Detect which cell encompasses the target text, then output its (x, y) center coordinate. 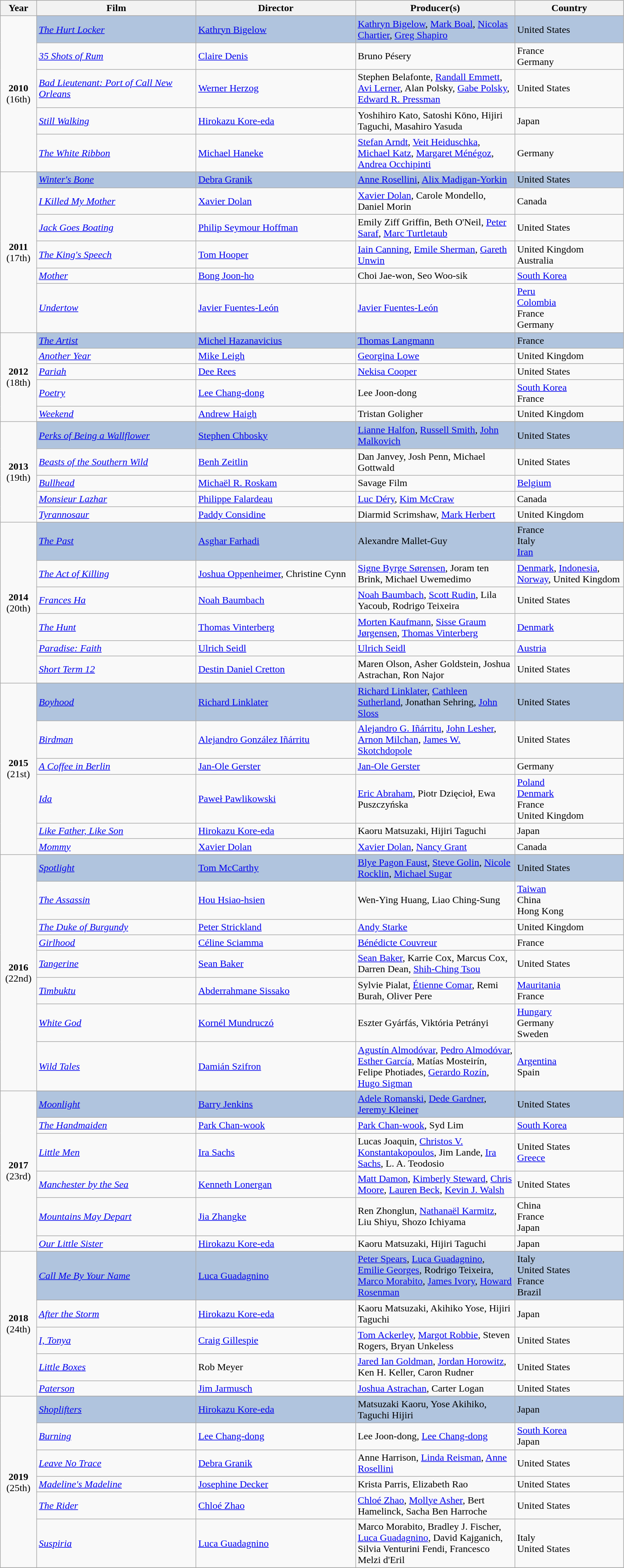
Jia Zhangke (276, 1217)
ItalyUnited StatesFranceBrazil (569, 1276)
Tangerine (116, 964)
Damián Szifron (276, 1066)
Peter Spears, Luca Guadagnino, Emilie Georges, Rodrigo Teixeira, Marco Morabito, James Ivory, Howard Rosenman (435, 1276)
Mike Leigh (276, 356)
Girlhood (116, 943)
2019(25th) (19, 1482)
Tom Hooper (276, 254)
2015(21st) (19, 768)
Blye Pagon Faust, Steve Golin, Nicole Rocklin, Michael Sugar (435, 868)
Bong Joon-ho (276, 276)
The Past (116, 541)
Richard Linklater, Cathleen Sutherland, Jonathan Sehring, John Sloss (435, 702)
2013(19th) (19, 472)
Andrew Haigh (276, 414)
Andy Starke (435, 927)
Agustín Almodóvar, Pedro Almodóvar, Esther García, Matías Mosteirín, Felipe Photiades, Gerardo Rozín, Hugo Sigman (435, 1066)
Georgina Lowe (435, 356)
Benh Zeitlin (276, 462)
Xavier Dolan, Nancy Grant (435, 847)
Chloé Zhao (276, 1505)
Lucas Joaquin, Christos V. Konstantakopoulos, Jim Lande, Ira Sachs, L. A. Teodosio (435, 1152)
PeruColombiaFranceGermany (569, 308)
White God (116, 1023)
Monsieur Lazhar (116, 499)
Krista Parris, Elizabeth Rao (435, 1484)
TaiwanChinaHong Kong (569, 900)
Thomas Langmann (435, 340)
Like Father, Like Son (116, 831)
Matt Damon, Kimberly Steward, Chris Moore, Lauren Beck, Kevin J. Walsh (435, 1184)
Iain Canning, Emile Sherman, Gareth Unwin (435, 254)
Timbuktu (116, 990)
Producer(s) (435, 8)
The Hunt (116, 627)
Frances Ha (116, 600)
Chloé Zhao, Mollye Asher, Bert Hamelinck, Sacha Ben Harroche (435, 1505)
Little Men (116, 1152)
The King's Speech (116, 254)
Philip Seymour Hoffman (276, 228)
Stephen Chbosky (276, 435)
Little Boxes (116, 1367)
Luc Déry, Kim McCraw (435, 499)
Nekisa Cooper (435, 372)
Werner Herzog (276, 88)
Wild Tales (116, 1066)
Paterson (116, 1388)
Josephine Decker (276, 1484)
Austria (569, 648)
Emily Ziff Griffin, Beth O'Neil, Peter Saraf, Marc Turtletaub (435, 228)
Country (569, 8)
Alejandro G. Iñárritu, John Lesher, Arnon Milchan, James W. Skotchdopole (435, 740)
Film (116, 8)
Tyrannosaur (116, 514)
Rob Meyer (276, 1367)
The White Ribbon (116, 153)
South KoreaFrance (569, 393)
I Killed My Mother (116, 201)
Park Chan-wook, Syd Lim (435, 1125)
Birdman (116, 740)
Jared Ian Goldman, Jordan Horowitz, Ken H. Keller, Caron Rudner (435, 1367)
HungaryGermanySweden (569, 1023)
Wen-Ying Huang, Liao Ching-Sung (435, 900)
Tom Ackerley, Margot Robbie, Steven Rogers, Bryan Unkeless (435, 1341)
Director (276, 8)
United KingdomAustralia (569, 254)
Noah Baumbach (276, 600)
I, Tonya (116, 1341)
Shoplifters (116, 1410)
The Artist (116, 340)
ArgentinaSpain (569, 1066)
Dan Janvey, Josh Penn, Michael Gottwald (435, 462)
Alexandre Mallet-Guy (435, 541)
Kenneth Lonergan (276, 1184)
Jack Goes Boating (116, 228)
Tom McCarthy (276, 868)
Bénédicte Couvreur (435, 943)
After the Storm (116, 1313)
Undertow (116, 308)
Claire Denis (276, 56)
Eric Abraham, Piotr Dzięcioł, Ewa Puszczyńska (435, 799)
Madeline's Madeline (116, 1484)
MauritaniaFrance (569, 990)
2014(20th) (19, 602)
Matsuzaki Kaoru, Yose Akihiko, Taguchi Hijiri (435, 1410)
United StatesGreece (569, 1152)
Eszter Gyárfás, Viktória Petrányi (435, 1023)
Alejandro González Iñárritu (276, 740)
Ren Zhonglun, Nathanaël Karmitz, Liu Shiyu, Shozo Ichiyama (435, 1217)
Belgium (569, 483)
Sean Baker, Karrie Cox, Marcus Cox, Darren Dean, Shih-Ching Tsou (435, 964)
Our Little Sister (116, 1244)
Abderrahmane Sissako (276, 990)
Anne Harrison, Linda Reisman, Anne Rosellini (435, 1463)
Kornél Mundruczó (276, 1023)
Sean Baker (276, 964)
Spotlight (116, 868)
Bullhead (116, 483)
The Hurt Locker (116, 30)
Céline Sciamma (276, 943)
A Coffee in Berlin (116, 767)
ItalyUnited States (569, 1543)
Mommy (116, 847)
Paweł Pawlikowski (276, 799)
Pariah (116, 372)
Signe Byrge Sørensen, Joram ten Brink, Michael Uwemedimo (435, 573)
Asghar Farhadi (276, 541)
Moonlight (116, 1104)
2016(22nd) (19, 973)
Winter's Bone (116, 180)
Joshua Astrachan, Carter Logan (435, 1388)
Kathryn Bigelow, Mark Boal, Nicolas Chartier, Greg Shapiro (435, 30)
Michaël R. Roskam (276, 483)
Stefan Arndt, Veit Heiduschka, Michael Katz, Margaret Ménégoz, Andrea Occhipinti (435, 153)
Call Me By Your Name (116, 1276)
Boyhood (116, 702)
2012(18th) (19, 377)
Tristan Goligher (435, 414)
Noah Baumbach, Scott Rudin, Lila Yacoub, Rodrigo Teixeira (435, 600)
Marco Morabito, Bradley J. Fischer, Luca Guadagnino, David Kajganich, Silvia Venturini Fendi, Francesco Melzi d'Eril (435, 1543)
South KoreaJapan (569, 1436)
Still Walking (116, 121)
Barry Jenkins (276, 1104)
Dee Rees (276, 372)
2018(24th) (19, 1324)
Short Term 12 (116, 669)
Diarmid Scrimshaw, Mark Herbert (435, 514)
Kathryn Bigelow (276, 30)
Beasts of the Southern Wild (116, 462)
35 Shots of Rum (116, 56)
2010(16th) (19, 94)
Thomas Vinterberg (276, 627)
Lee Joon-dong (435, 393)
The Assassin (116, 900)
The Duke of Burgundy (116, 927)
Park Chan-wook (276, 1125)
Anne Rosellini, Alix Madigan-Yorkin (435, 180)
Poetry (116, 393)
Mountains May Depart (116, 1217)
FranceItalyIran (569, 541)
Paddy Considine (276, 514)
Philippe Falardeau (276, 499)
2011(17th) (19, 252)
Weekend (116, 414)
Yoshihiro Kato, Satoshi Kōno, Hijiri Taguchi, Masahiro Yasuda (435, 121)
Richard Linklater (276, 702)
Suspiria (116, 1543)
Maren Olson, Asher Goldstein, Joshua Astrachan, Ron Najor (435, 669)
Denmark, Indonesia, Norway, United Kingdom (569, 573)
Destin Daniel Cretton (276, 669)
Mother (116, 276)
Xavier Dolan, Carole Mondello, Daniel Morin (435, 201)
Hou Hsiao-hsien (276, 900)
Kaoru Matsuzaki, Akihiko Yose, Hijiri Taguchi (435, 1313)
The Act of Killing (116, 573)
Morten Kaufmann, Sisse Graum Jørgensen, Thomas Vinterberg (435, 627)
Manchester by the Sea (116, 1184)
Lianne Halfon, Russell Smith, John Malkovich (435, 435)
Joshua Oppenheimer, Christine Cynn (276, 573)
Michel Hazanavicius (276, 340)
The Rider (116, 1505)
Stephen Belafonte, Randall Emmett, Avi Lerner, Alan Polsky, Gabe Polsky, Edward R. Pressman (435, 88)
Craig Gillespie (276, 1341)
Perks of Being a Wallflower (116, 435)
Choi Jae-won, Seo Woo-sik (435, 276)
Leave No Trace (116, 1463)
Ira Sachs (276, 1152)
Denmark (569, 627)
Paradise: Faith (116, 648)
PolandDenmarkFranceUnited Kingdom (569, 799)
Ida (116, 799)
Bruno Pésery (435, 56)
Another Year (116, 356)
Burning (116, 1436)
Adele Romanski, Dede Gardner, Jeremy Kleiner (435, 1104)
Jim Jarmusch (276, 1388)
2017(23rd) (19, 1171)
Year (19, 8)
Michael Haneke (276, 153)
Sylvie Pialat, Étienne Comar, Remi Burah, Oliver Pere (435, 990)
Savage Film (435, 483)
Peter Strickland (276, 927)
The Handmaiden (116, 1125)
FranceGermany (569, 56)
Lee Joon-dong, Lee Chang-dong (435, 1436)
Bad Lieutenant: Port of Call New Orleans (116, 88)
ChinaFranceJapan (569, 1217)
